Locate the cell with the specified text and output its [x, y] center coordinate. 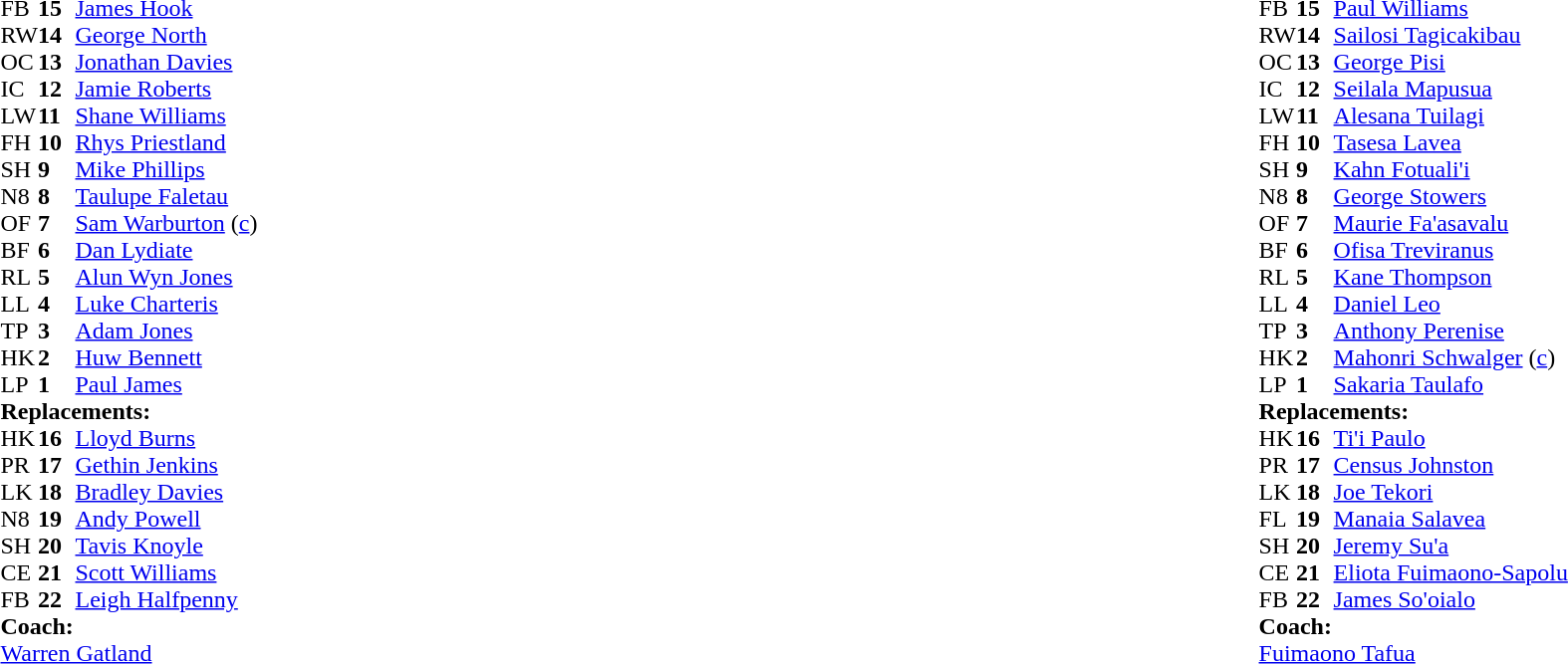
Kahn Fotuali'i [1450, 169]
Jonathan Davies [167, 62]
Anthony Perenise [1450, 331]
Dan Lydiate [167, 251]
Rhys Priestland [167, 143]
George Stowers [1450, 197]
Shane Williams [167, 115]
George Pisi [1450, 62]
Scott Williams [167, 573]
Jamie Roberts [167, 90]
Luke Charteris [167, 305]
Paul James [167, 384]
Maurie Fa'asavalu [1450, 223]
Ofisa Treviranus [1450, 251]
Manaia Salavea [1450, 520]
Gethin Jenkins [167, 466]
Leigh Halfpenny [167, 599]
Adam Jones [167, 331]
Seilala Mapusua [1450, 90]
Daniel Leo [1450, 305]
Joe Tekori [1450, 492]
Ti'i Paulo [1450, 438]
Bradley Davies [167, 492]
Census Johnston [1450, 466]
Sam Warburton (c) [167, 223]
Tasesa Lavea [1450, 143]
Huw Bennett [167, 358]
Mahonri Schwalger (c) [1450, 358]
George North [167, 36]
Lloyd Burns [167, 438]
Jeremy Su'a [1450, 546]
Sailosi Tagicakibau [1450, 36]
Alun Wyn Jones [167, 277]
Mike Phillips [167, 169]
James So'oialo [1450, 599]
Alesana Tuilagi [1450, 115]
Tavis Knoyle [167, 546]
Kane Thompson [1450, 277]
Eliota Fuimaono-Sapolu [1450, 573]
FL [1278, 520]
Taulupe Faletau [167, 197]
Andy Powell [167, 520]
Sakaria Taulafo [1450, 384]
